From the cell containing the given text, extract its center point as (X, Y) coordinate. 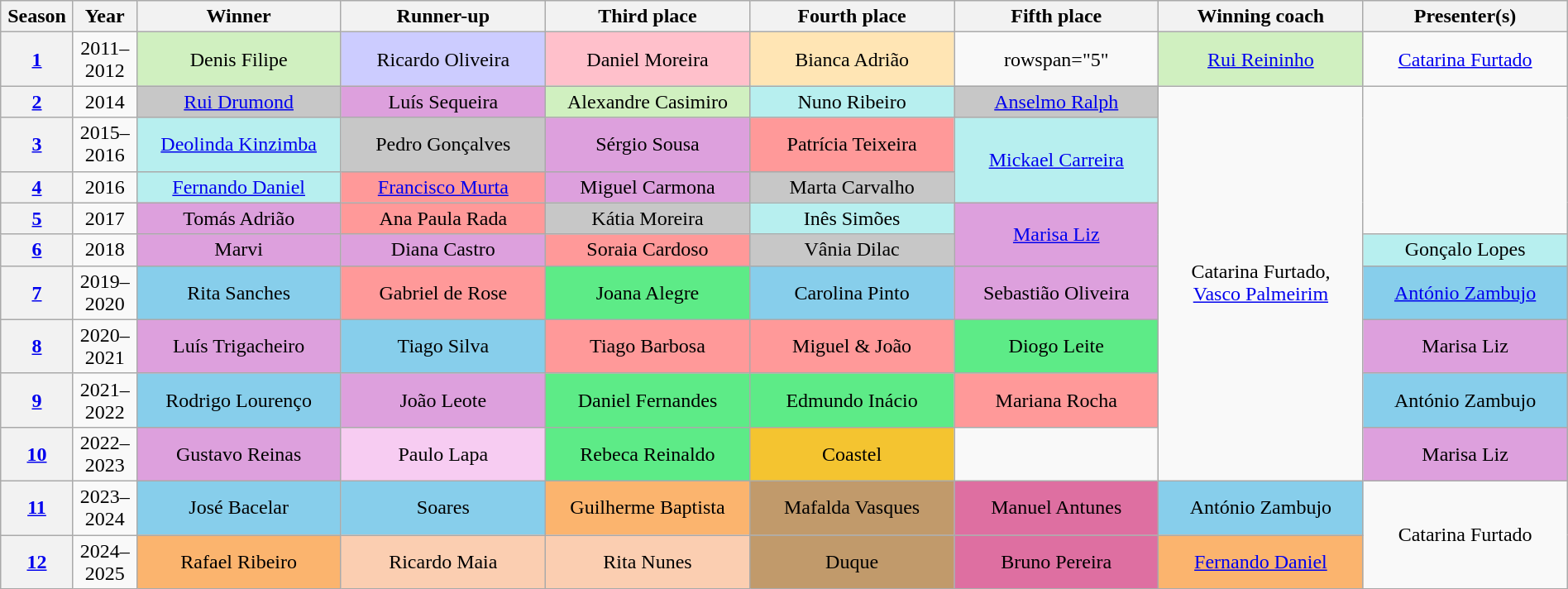
2011–2012 (104, 60)
2016 (104, 187)
2022–2023 (104, 453)
2019–2020 (104, 293)
2020–2021 (104, 346)
Gustavo Reinas (238, 453)
Edmundo Inácio (852, 400)
Sérgio Sousa (647, 144)
Marvi (238, 250)
Joana Alegre (647, 293)
Tiago Barbosa (647, 346)
Pedro Gonçalves (443, 144)
1 (37, 60)
Fifth place (1057, 17)
Duque (852, 561)
Inês Simões (852, 218)
Soares (443, 508)
Winning coach (1260, 17)
Presenter(s) (1465, 17)
Miguel Carmona (647, 187)
Marta Carvalho (852, 187)
Diana Castro (443, 250)
Ricardo Oliveira (443, 60)
rowspan="5" (1057, 60)
Sebastião Oliveira (1057, 293)
Paulo Lapa (443, 453)
Daniel Fernandes (647, 400)
2024–2025 (104, 561)
Alexandre Casimiro (647, 102)
Mickael Carreira (1057, 160)
Winner (238, 17)
6 (37, 250)
Catarina Furtado,Vasco Palmeirim (1260, 284)
Year (104, 17)
Rita Sanches (238, 293)
2014 (104, 102)
Rodrigo Lourenço (238, 400)
3 (37, 144)
Denis Filipe (238, 60)
Vânia Dilac (852, 250)
José Bacelar (238, 508)
Mafalda Vasques (852, 508)
Tiago Silva (443, 346)
Rebeca Reinaldo (647, 453)
Bruno Pereira (1057, 561)
Daniel Moreira (647, 60)
Guilherme Baptista (647, 508)
2 (37, 102)
Ana Paula Rada (443, 218)
Runner-up (443, 17)
Francisco Murta (443, 187)
Patrícia Teixeira (852, 144)
Anselmo Ralph (1057, 102)
Bianca Adrião (852, 60)
2023–2024 (104, 508)
Carolina Pinto (852, 293)
Ricardo Maia (443, 561)
Manuel Antunes (1057, 508)
Season (37, 17)
2015–2016 (104, 144)
9 (37, 400)
João Leote (443, 400)
7 (37, 293)
Tomás Adrião (238, 218)
Luís Trigacheiro (238, 346)
4 (37, 187)
2017 (104, 218)
Soraia Cardoso (647, 250)
Third place (647, 17)
2018 (104, 250)
Kátia Moreira (647, 218)
Rui Drumond (238, 102)
Mariana Rocha (1057, 400)
Luís Sequeira (443, 102)
Rafael Ribeiro (238, 561)
12 (37, 561)
8 (37, 346)
10 (37, 453)
Gonçalo Lopes (1465, 250)
Fourth place (852, 17)
Deolinda Kinzimba (238, 144)
11 (37, 508)
Gabriel de Rose (443, 293)
Diogo Leite (1057, 346)
Rita Nunes (647, 561)
Rui Reininho (1260, 60)
Coastel (852, 453)
Miguel & João (852, 346)
5 (37, 218)
Nuno Ribeiro (852, 102)
2021–2022 (104, 400)
